From the cell containing the given text, extract its center point as (x, y) coordinate. 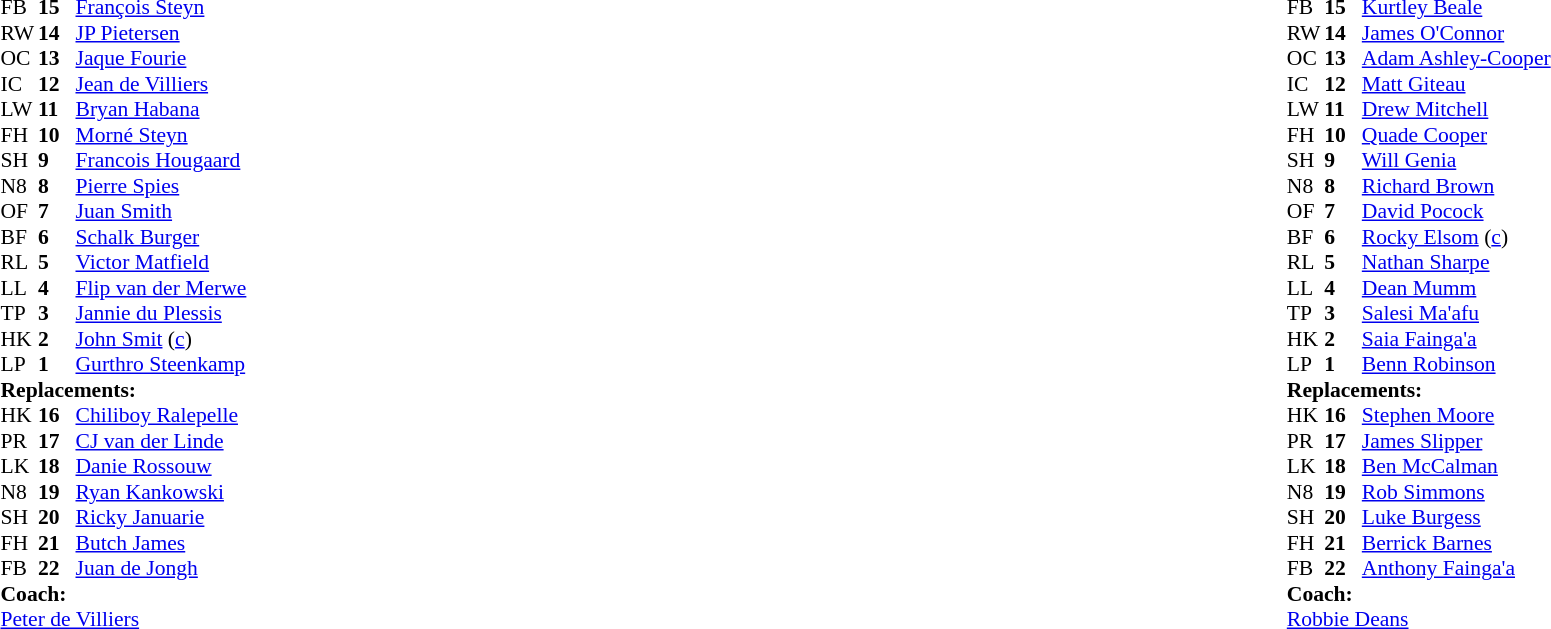
Rob Simmons (1456, 492)
Richard Brown (1456, 186)
Anthony Fainga'a (1456, 569)
Danie Rossouw (162, 467)
Saia Fainga'a (1456, 339)
Benn Robinson (1456, 365)
Ben McCalman (1456, 467)
Juan de Jongh (162, 569)
Drew Mitchell (1456, 109)
Gurthro Steenkamp (162, 365)
John Smit (c) (162, 339)
Jean de Villiers (162, 84)
JP Pietersen (162, 33)
Nathan Sharpe (1456, 263)
Morné Steyn (162, 135)
CJ van der Linde (162, 441)
Stephen Moore (1456, 415)
Chiliboy Ralepelle (162, 415)
Schalk Burger (162, 237)
Adam Ashley-Cooper (1456, 59)
Jannie du Plessis (162, 313)
Francois Hougaard (162, 161)
Luke Burgess (1456, 517)
Bryan Habana (162, 109)
Pierre Spies (162, 186)
David Pocock (1456, 211)
Dean Mumm (1456, 288)
Victor Matfield (162, 263)
Quade Cooper (1456, 135)
Juan Smith (162, 211)
James O'Connor (1456, 33)
Will Genia (1456, 161)
Ryan Kankowski (162, 492)
Salesi Ma'afu (1456, 313)
Rocky Elsom (c) (1456, 237)
Matt Giteau (1456, 84)
Butch James (162, 543)
Berrick Barnes (1456, 543)
Jaque Fourie (162, 59)
Ricky Januarie (162, 517)
Flip van der Merwe (162, 288)
James Slipper (1456, 441)
